Return (X, Y) of the center of cell containing provided text 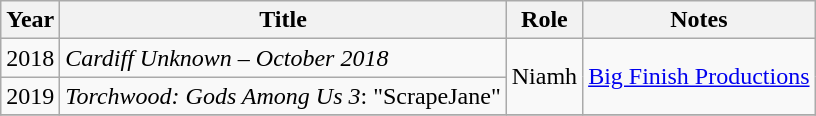
Year (30, 20)
Cardiff Unknown – October 2018 (283, 58)
Role (544, 20)
Notes (699, 20)
Torchwood: Gods Among Us 3: "ScrapeJane" (283, 96)
2019 (30, 96)
2018 (30, 58)
Niamh (544, 77)
Big Finish Productions (699, 77)
Title (283, 20)
